Provide the [X, Y] coordinate of the cell's center where the given text is located.  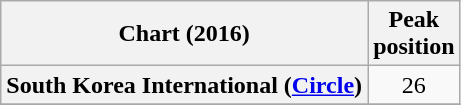
Chart (2016) [184, 34]
Peakposition [414, 34]
South Korea International (Circle) [184, 85]
26 [414, 85]
